Scan for the cell matching the given text and deliver its (X, Y) coordinate at center. 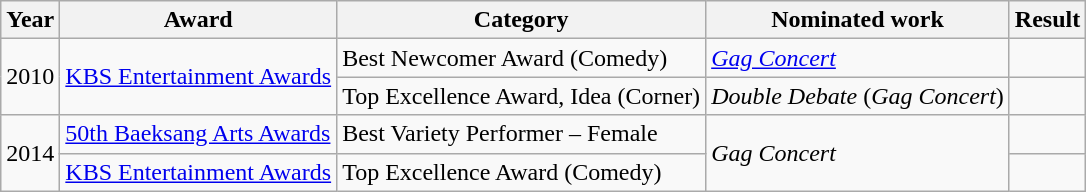
Double Debate (Gag Concert) (858, 96)
2014 (30, 153)
Category (522, 20)
50th Baeksang Arts Awards (198, 134)
Nominated work (858, 20)
Top Excellence Award, Idea (Corner) (522, 96)
Result (1047, 20)
Best Newcomer Award (Comedy) (522, 58)
Best Variety Performer – Female (522, 134)
Award (198, 20)
Year (30, 20)
2010 (30, 77)
Top Excellence Award (Comedy) (522, 172)
